Find where the given text appears and provide that cell's center as [X, Y] coordinate. 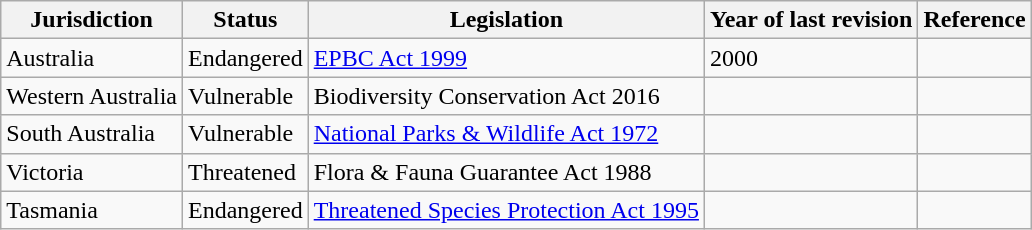
Biodiversity Conservation Act 2016 [506, 96]
Threatened Species Protection Act 1995 [506, 210]
Legislation [506, 20]
2000 [810, 58]
Western Australia [92, 96]
Tasmania [92, 210]
Threatened [246, 172]
Jurisdiction [92, 20]
Flora & Fauna Guarantee Act 1988 [506, 172]
South Australia [92, 134]
Victoria [92, 172]
National Parks & Wildlife Act 1972 [506, 134]
Reference [974, 20]
Australia [92, 58]
Status [246, 20]
EPBC Act 1999 [506, 58]
Year of last revision [810, 20]
